Detect which cell encompasses the target text, then output its [x, y] center coordinate. 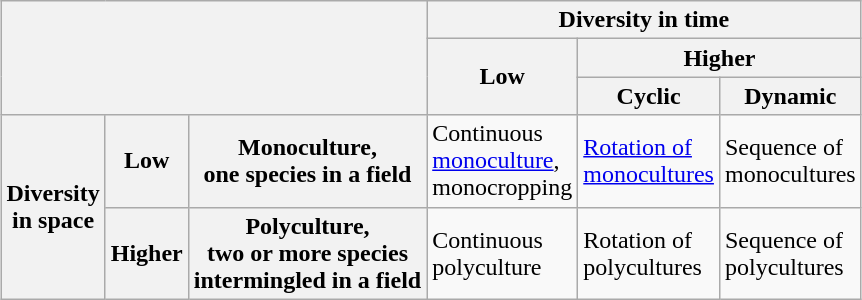
Continuousmonoculture,monocropping [502, 161]
Sequence ofmonocultures [790, 161]
Cyclic [649, 96]
Dynamic [790, 96]
Continuouspolyculture [502, 253]
Rotation ofmonocultures [649, 161]
Sequence ofpolycultures [790, 253]
Monoculture,one species in a field [307, 161]
Rotation ofpolycultures [649, 253]
Diversity in time [644, 20]
Diversityin space [53, 207]
Polyculture,two or more speciesintermingled in a field [307, 253]
